Scan for the cell matching the given text and deliver its (X, Y) coordinate at center. 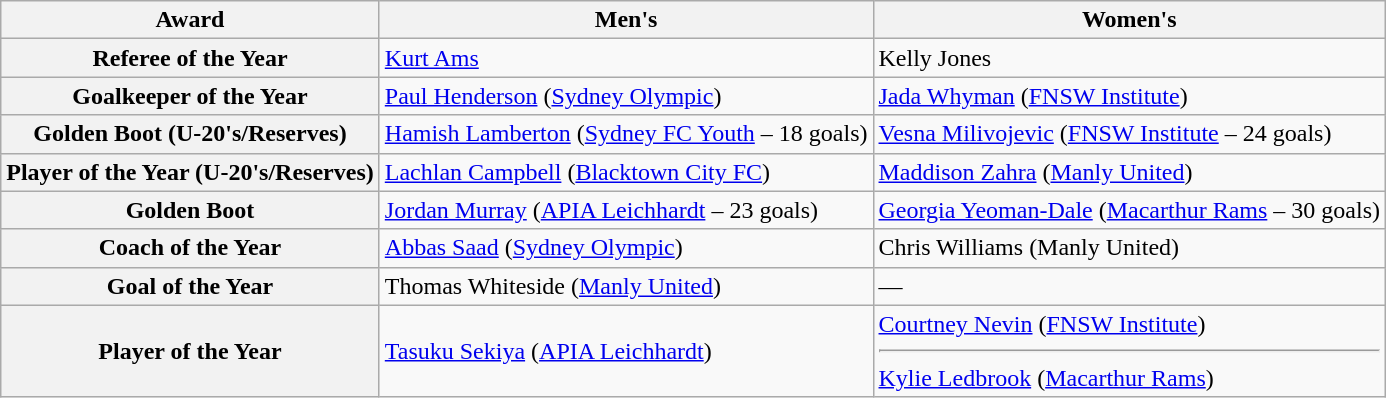
Maddison Zahra (Manly United) (1130, 172)
Chris Williams (Manly United) (1130, 248)
Referee of the Year (190, 58)
Hamish Lamberton (Sydney FC Youth – 18 goals) (626, 134)
Player of the Year (U-20's/Reserves) (190, 172)
Courtney Nevin (FNSW Institute)Kylie Ledbrook (Macarthur Rams) (1130, 351)
— (1130, 286)
Abbas Saad (Sydney Olympic) (626, 248)
Kurt Ams (626, 58)
Goal of the Year (190, 286)
Lachlan Campbell (Blacktown City FC) (626, 172)
Men's (626, 20)
Women's (1130, 20)
Coach of the Year (190, 248)
Thomas Whiteside (Manly United) (626, 286)
Georgia Yeoman-Dale (Macarthur Rams – 30 goals) (1130, 210)
Golden Boot (U-20's/Reserves) (190, 134)
Vesna Milivojevic (FNSW Institute – 24 goals) (1130, 134)
Award (190, 20)
Goalkeeper of the Year (190, 96)
Tasuku Sekiya (APIA Leichhardt) (626, 351)
Paul Henderson (Sydney Olympic) (626, 96)
Kelly Jones (1130, 58)
Jada Whyman (FNSW Institute) (1130, 96)
Jordan Murray (APIA Leichhardt – 23 goals) (626, 210)
Player of the Year (190, 351)
Golden Boot (190, 210)
